Search for the cell housing the specified text and yield its [X, Y] center coordinate. 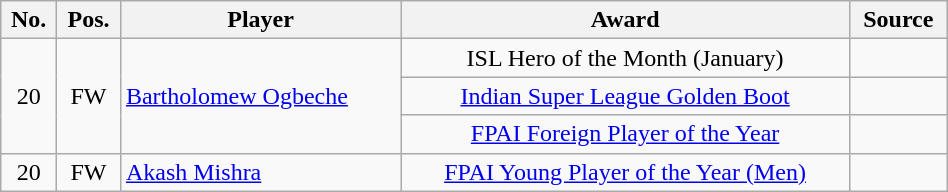
Indian Super League Golden Boot [626, 96]
Akash Mishra [260, 172]
FPAI Foreign Player of the Year [626, 134]
Player [260, 20]
Pos. [89, 20]
Source [898, 20]
Bartholomew Ogbeche [260, 96]
FPAI Young Player of the Year (Men) [626, 172]
ISL Hero of the Month (January) [626, 58]
No. [29, 20]
Award [626, 20]
